Return the [x, y] coordinate for the center point of the cell that contains the specified text.  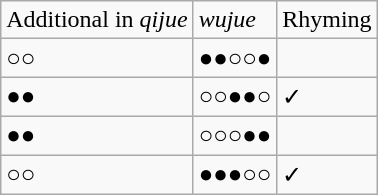
○○●●○ [235, 97]
Rhyming [327, 20]
●●○○● [235, 58]
●●●○○ [235, 174]
Additional in qijue [97, 20]
wujue [235, 20]
○○○●● [235, 135]
